Provide the (X, Y) coordinate of the cell's center where the given text is located.  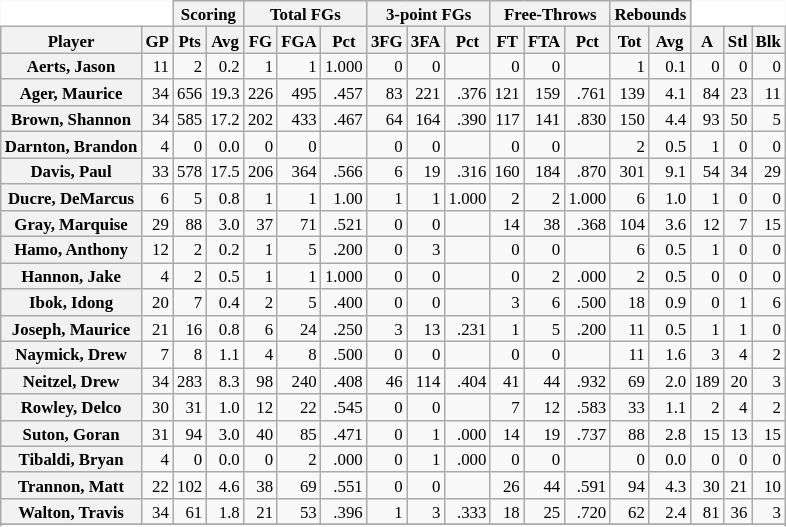
3FG (387, 40)
9.1 (670, 171)
.250 (344, 328)
Ager, Maurice (72, 93)
61 (190, 512)
150 (630, 119)
81 (706, 512)
433 (299, 119)
17.5 (225, 171)
46 (387, 381)
656 (190, 93)
Suton, Goran (72, 433)
85 (299, 433)
0.1 (670, 66)
1.8 (225, 512)
164 (426, 119)
364 (299, 171)
.471 (344, 433)
.400 (344, 302)
Tibaldi, Bryan (72, 459)
41 (506, 381)
.408 (344, 381)
1.6 (670, 355)
Hannon, Jake (72, 276)
Pts (190, 40)
16 (190, 328)
.467 (344, 119)
240 (299, 381)
Free-Throws (550, 14)
Total FGs (306, 14)
50 (738, 119)
3FA (426, 40)
Davis, Paul (72, 171)
71 (299, 224)
283 (190, 381)
37 (260, 224)
.316 (467, 171)
8.3 (225, 381)
Trannon, Matt (72, 486)
.368 (587, 224)
.551 (344, 486)
4.4 (670, 119)
189 (706, 381)
98 (260, 381)
.231 (467, 328)
.545 (344, 407)
117 (506, 119)
24 (299, 328)
102 (190, 486)
.761 (587, 93)
.737 (587, 433)
.457 (344, 93)
93 (706, 119)
4.6 (225, 486)
Tot (630, 40)
1.00 (344, 197)
.404 (467, 381)
.390 (467, 119)
.720 (587, 512)
585 (190, 119)
4.1 (670, 93)
226 (260, 93)
Blk (768, 40)
.396 (344, 512)
.830 (587, 119)
83 (387, 93)
2.8 (670, 433)
104 (630, 224)
Joseph, Maurice (72, 328)
141 (544, 119)
121 (506, 93)
Scoring (208, 14)
.870 (587, 171)
159 (544, 93)
.591 (587, 486)
Darnton, Brandon (72, 145)
0.4 (225, 302)
62 (630, 512)
206 (260, 171)
Hamo, Anthony (72, 250)
202 (260, 119)
25 (544, 512)
.932 (587, 381)
A (706, 40)
Rowley, Delco (72, 407)
114 (426, 381)
Naymick, Drew (72, 355)
3.6 (670, 224)
FG (260, 40)
.376 (467, 93)
Brown, Shannon (72, 119)
495 (299, 93)
FGA (299, 40)
19.3 (225, 93)
2.4 (670, 512)
3-point FGs (429, 14)
.333 (467, 512)
Player (72, 40)
10 (768, 486)
FT (506, 40)
17.2 (225, 119)
Ibok, Idong (72, 302)
4.3 (670, 486)
Aerts, Jason (72, 66)
160 (506, 171)
84 (706, 93)
0.9 (670, 302)
.566 (344, 171)
184 (544, 171)
54 (706, 171)
.583 (587, 407)
FTA (544, 40)
301 (630, 171)
Stl (738, 40)
53 (299, 512)
221 (426, 93)
2.0 (670, 381)
40 (260, 433)
Neitzel, Drew (72, 381)
23 (738, 93)
578 (190, 171)
139 (630, 93)
Walton, Travis (72, 512)
Gray, Marquise (72, 224)
Rebounds (650, 14)
.521 (344, 224)
Ducre, DeMarcus (72, 197)
64 (387, 119)
26 (506, 486)
36 (738, 512)
GP (157, 40)
